Provide the [X, Y] coordinate of the cell's center where the given text is located.  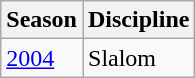
Slalom [138, 58]
Season [42, 20]
Discipline [138, 20]
2004 [42, 58]
